Find where the given text appears and provide that cell's center as (X, Y) coordinate. 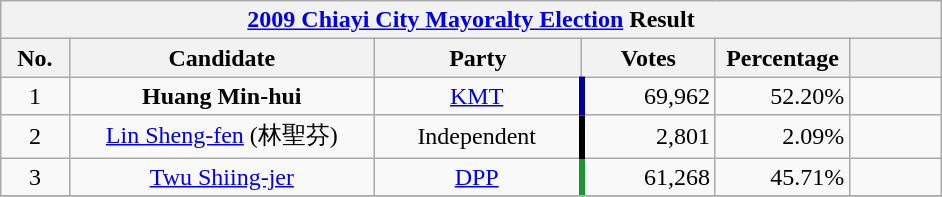
2,801 (648, 136)
Percentage (782, 58)
2 (34, 136)
Independent (478, 136)
Twu Shiing-jer (222, 177)
69,962 (648, 96)
Lin Sheng-fen (林聖芬) (222, 136)
1 (34, 96)
2009 Chiayi City Mayoralty Election Result (470, 20)
Huang Min-hui (222, 96)
Party (478, 58)
45.71% (782, 177)
DPP (478, 177)
Candidate (222, 58)
KMT (478, 96)
No. (34, 58)
61,268 (648, 177)
52.20% (782, 96)
3 (34, 177)
Votes (648, 58)
2.09% (782, 136)
